From the cell containing the given text, extract its center point as [x, y] coordinate. 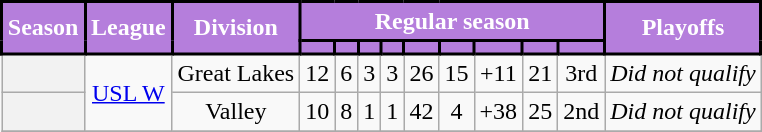
Regular season [452, 22]
21 [540, 74]
15 [456, 74]
3rd [582, 74]
10 [318, 111]
Division [236, 28]
42 [422, 111]
4 [456, 111]
+38 [498, 111]
8 [346, 111]
26 [422, 74]
Playoffs [683, 28]
+11 [498, 74]
Season [44, 28]
USL W [128, 92]
2nd [582, 111]
League [128, 28]
12 [318, 74]
Great Lakes [236, 74]
6 [346, 74]
25 [540, 111]
Valley [236, 111]
